Determine the (x, y) coordinate at the center of the cell enclosing the given text.  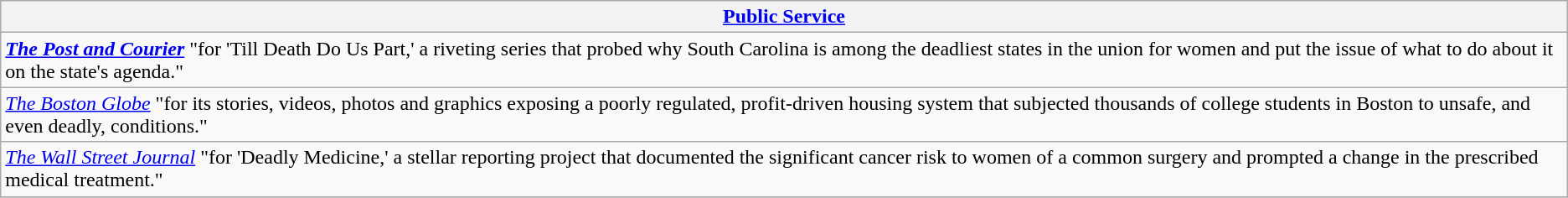
Public Service (784, 17)
